Pinpoint the cell where the given text exists, returning its (X, Y) midpoint coordinate. 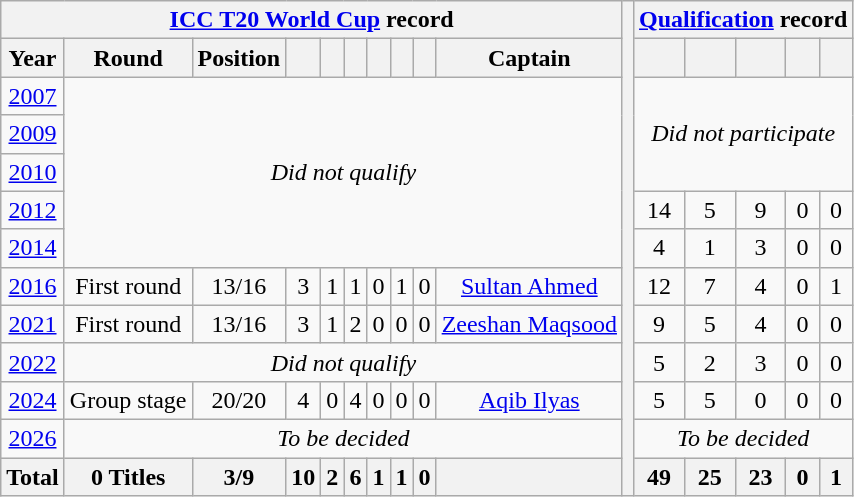
Sultan Ahmed (529, 286)
7 (710, 286)
2021 (33, 324)
20/20 (239, 400)
2009 (33, 134)
2012 (33, 210)
Captain (529, 58)
2022 (33, 362)
Position (239, 58)
25 (710, 477)
2014 (33, 248)
Qualification record (744, 20)
0 Titles (128, 477)
23 (760, 477)
Total (33, 477)
10 (304, 477)
Round (128, 58)
Group stage (128, 400)
2024 (33, 400)
3/9 (239, 477)
Did not participate (744, 134)
14 (660, 210)
49 (660, 477)
2007 (33, 96)
Year (33, 58)
2016 (33, 286)
2026 (33, 438)
6 (356, 477)
ICC T20 World Cup record (312, 20)
2010 (33, 172)
Aqib Ilyas (529, 400)
Zeeshan Maqsood (529, 324)
12 (660, 286)
